Capture the cell that displays the provided text and extract its [X, Y] central coordinate. 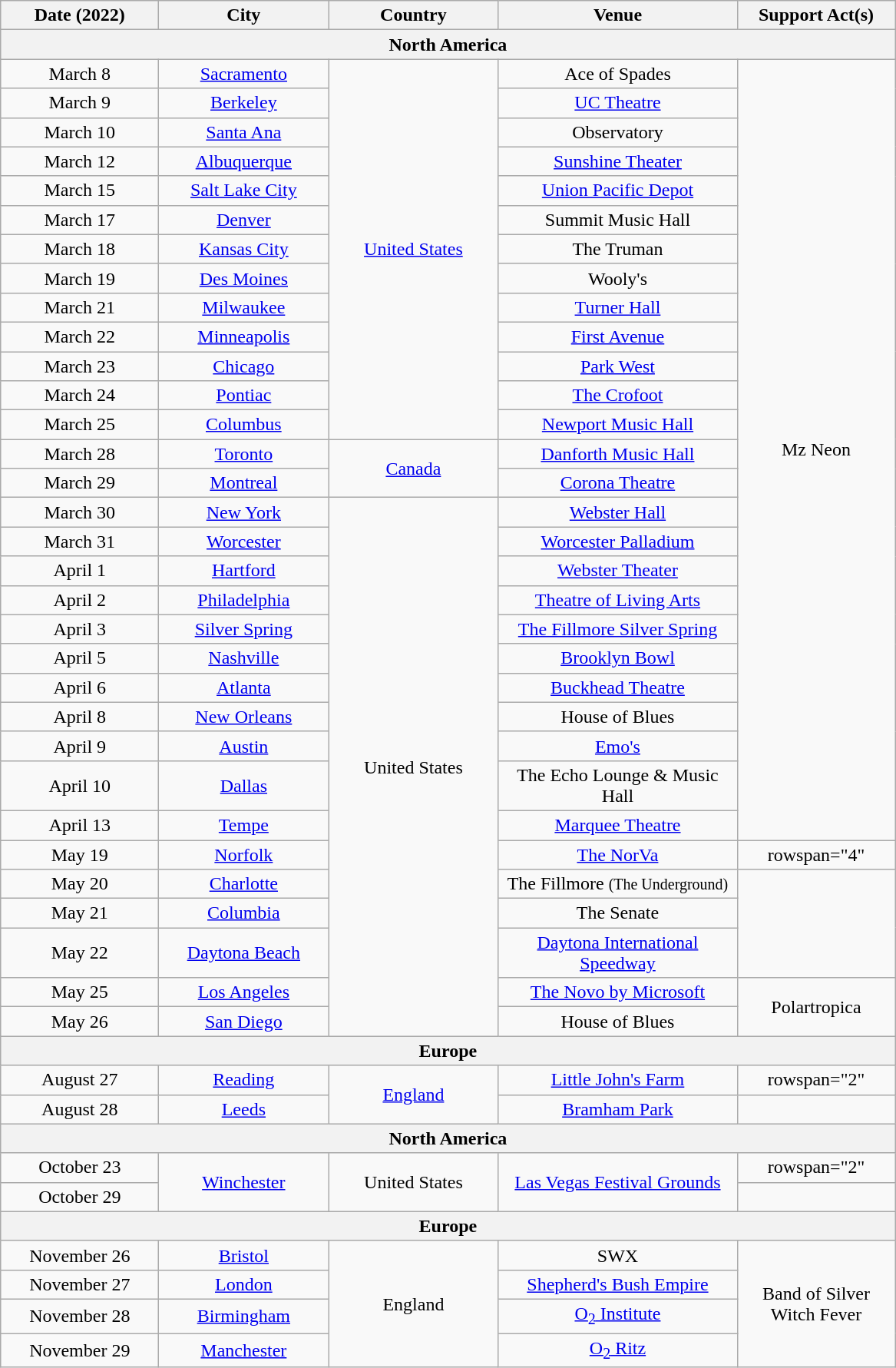
March 17 [80, 220]
Nashville [244, 658]
March 22 [80, 336]
Wooly's [617, 278]
Columbus [244, 425]
November 27 [80, 1284]
March 19 [80, 278]
Webster Hall [617, 512]
Venue [617, 15]
Minneapolis [244, 336]
Sacramento [244, 74]
Sunshine Theater [617, 161]
Buckhead Theatre [617, 687]
Daytona Beach [244, 952]
Park West [617, 366]
Little John's Farm [617, 1080]
Corona Theatre [617, 483]
Milwaukee [244, 307]
Bramham Park [617, 1109]
Atlanta [244, 687]
Chicago [244, 366]
Toronto [244, 454]
March 23 [80, 366]
May 21 [80, 913]
rowspan="4" [816, 855]
Pontiac [244, 396]
Austin [244, 746]
New Orleans [244, 717]
Theatre of Living Arts [617, 600]
Band of SilverWitch Fever [816, 1304]
Webster Theater [617, 571]
First Avenue [617, 336]
Leeds [244, 1109]
November 26 [80, 1255]
Salt Lake City [244, 190]
October 23 [80, 1168]
Observatory [617, 132]
March 18 [80, 249]
March 25 [80, 425]
April 10 [80, 785]
Polartropica [816, 1007]
March 31 [80, 542]
Mz Neon [816, 450]
March 24 [80, 396]
Brooklyn Bowl [617, 658]
The Novo by Microsoft [617, 992]
March 12 [80, 161]
Dallas [244, 785]
March 9 [80, 103]
Tempe [244, 825]
Emo's [617, 746]
Montreal [244, 483]
Philadelphia [244, 600]
Newport Music Hall [617, 425]
Berkeley [244, 103]
Denver [244, 220]
The Crofoot [617, 396]
Canada [413, 469]
Summit Music Hall [617, 220]
O2 Institute [617, 1316]
March 8 [80, 74]
Las Vegas Festival Grounds [617, 1182]
Union Pacific Depot [617, 190]
April 8 [80, 717]
Shepherd's Bush Empire [617, 1284]
Santa Ana [244, 132]
London [244, 1284]
Norfolk [244, 855]
The Echo Lounge & Music Hall [617, 785]
Los Angeles [244, 992]
August 28 [80, 1109]
San Diego [244, 1022]
April 1 [80, 571]
The Truman [617, 249]
May 26 [80, 1022]
Worcester [244, 542]
Support Act(s) [816, 15]
Marquee Theatre [617, 825]
Danforth Music Hall [617, 454]
March 30 [80, 512]
UC Theatre [617, 103]
Kansas City [244, 249]
Columbia [244, 913]
May 20 [80, 884]
The Fillmore (The Underground) [617, 884]
March 28 [80, 454]
Silver Spring [244, 629]
November 28 [80, 1316]
The NorVa [617, 855]
Daytona International Speedway [617, 952]
Hartford [244, 571]
O2 Ritz [617, 1350]
City [244, 15]
May 25 [80, 992]
Ace of Spades [617, 74]
April 9 [80, 746]
Des Moines [244, 278]
April 13 [80, 825]
SWX [617, 1255]
May 19 [80, 855]
Manchester [244, 1350]
April 2 [80, 600]
Reading [244, 1080]
Worcester Palladium [617, 542]
November 29 [80, 1350]
March 15 [80, 190]
Bristol [244, 1255]
April 3 [80, 629]
March 21 [80, 307]
October 29 [80, 1197]
May 22 [80, 952]
Winchester [244, 1182]
March 29 [80, 483]
New York [244, 512]
Charlotte [244, 884]
March 10 [80, 132]
August 27 [80, 1080]
Albuquerque [244, 161]
The Senate [617, 913]
April 6 [80, 687]
The Fillmore Silver Spring [617, 629]
Birmingham [244, 1316]
Date (2022) [80, 15]
April 5 [80, 658]
Country [413, 15]
Turner Hall [617, 307]
